Identify which cell holds the provided text, then report its (x, y) central coordinate. 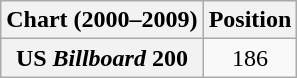
Position (250, 20)
186 (250, 58)
Chart (2000–2009) (102, 20)
US Billboard 200 (102, 58)
